Scan for the cell matching the given text and deliver its (X, Y) coordinate at center. 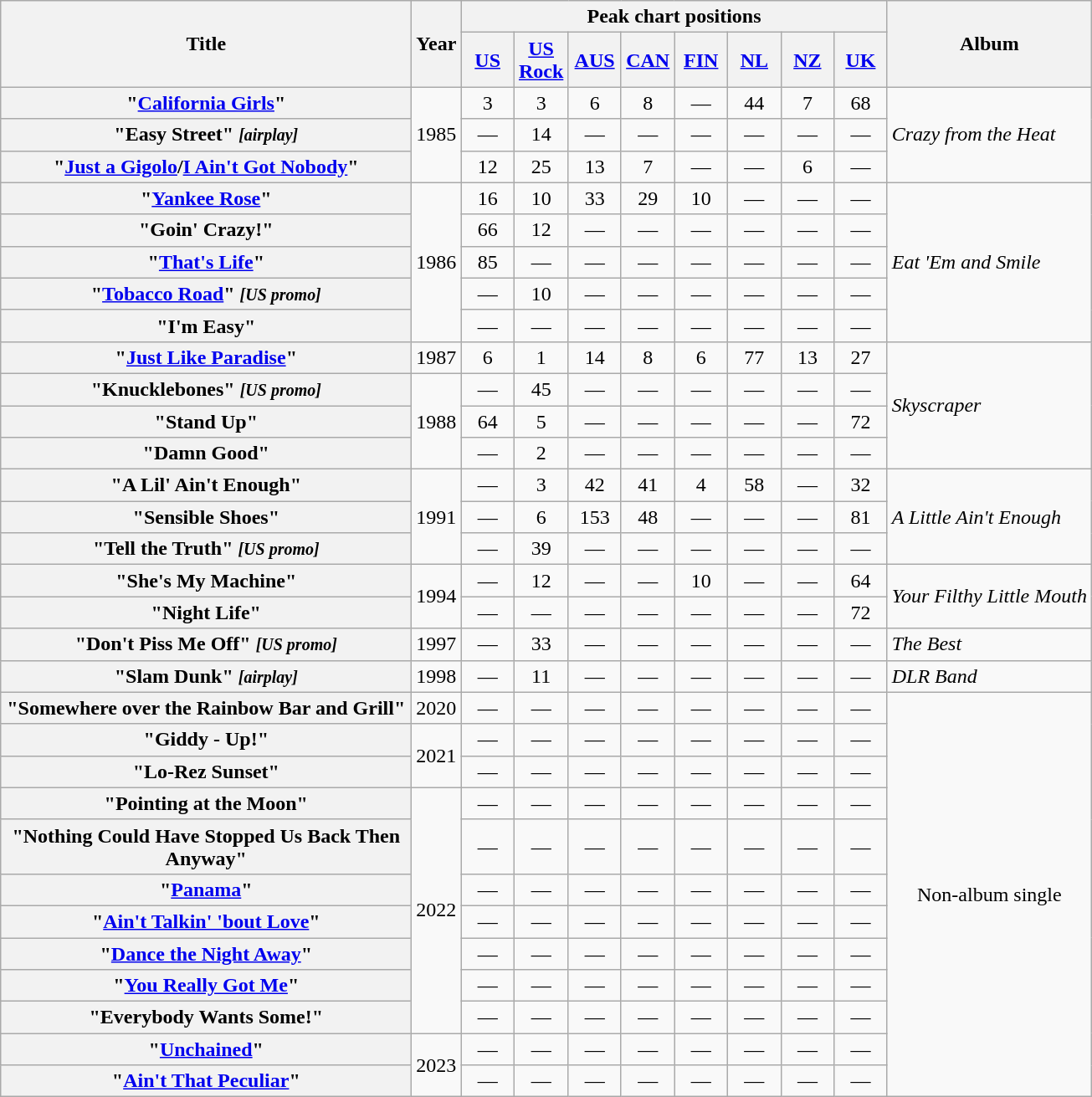
"Night Life" (206, 613)
"Damn Good" (206, 454)
"Dance the Night Away" (206, 953)
Non-album single (989, 895)
48 (648, 517)
1997 (437, 644)
45 (541, 389)
"Goin' Crazy!" (206, 230)
44 (755, 103)
UK (861, 60)
Peak chart positions (674, 17)
NL (755, 60)
2023 (437, 1065)
CAN (648, 60)
Album (989, 44)
"Tell the Truth" [US promo] (206, 549)
Skyscraper (989, 405)
"Tobacco Road" [US promo] (206, 294)
1998 (437, 676)
"Unchained" (206, 1049)
16 (488, 198)
"You Really Got Me" (206, 986)
Title (206, 44)
"I'm Easy" (206, 326)
FIN (701, 60)
39 (541, 549)
Eat 'Em and Smile (989, 262)
2022 (437, 910)
66 (488, 230)
"Knucklebones" [US promo] (206, 389)
2 (541, 454)
"Pointing at the Moon" (206, 803)
25 (541, 167)
1994 (437, 597)
68 (861, 103)
"Just a Gigolo/I Ain't Got Nobody" (206, 167)
NZ (807, 60)
"She's My Machine" (206, 581)
Year (437, 44)
1988 (437, 421)
DLR Band (989, 676)
1 (541, 357)
Your Filthy Little Mouth (989, 597)
32 (861, 485)
A Little Ain't Enough (989, 517)
"Don't Piss Me Off" [US promo] (206, 644)
"Panama" (206, 889)
"Easy Street" [airplay] (206, 135)
2021 (437, 756)
42 (595, 485)
"Nothing Could Have Stopped Us Back Then Anyway" (206, 847)
"Sensible Shoes" (206, 517)
"Giddy - Up!" (206, 740)
"Everybody Wants Some!" (206, 1018)
US (488, 60)
85 (488, 262)
"California Girls" (206, 103)
27 (861, 357)
1986 (437, 262)
5 (541, 421)
"Slam Dunk" [airplay] (206, 676)
"Ain't Talkin' 'bout Love" (206, 921)
The Best (989, 644)
2020 (437, 708)
1985 (437, 135)
"Lo-Rez Sunset" (206, 771)
4 (701, 485)
81 (861, 517)
58 (755, 485)
"That's Life" (206, 262)
"Yankee Rose" (206, 198)
"Ain't That Peculiar" (206, 1081)
"Somewhere over the Rainbow Bar and Grill" (206, 708)
11 (541, 676)
1987 (437, 357)
"Just Like Paradise" (206, 357)
AUS (595, 60)
77 (755, 357)
Crazy from the Heat (989, 135)
"Stand Up" (206, 421)
29 (648, 198)
41 (648, 485)
"A Lil' Ain't Enough" (206, 485)
153 (595, 517)
US Rock (541, 60)
1991 (437, 517)
